Identify which cell holds the provided text, then report its (x, y) central coordinate. 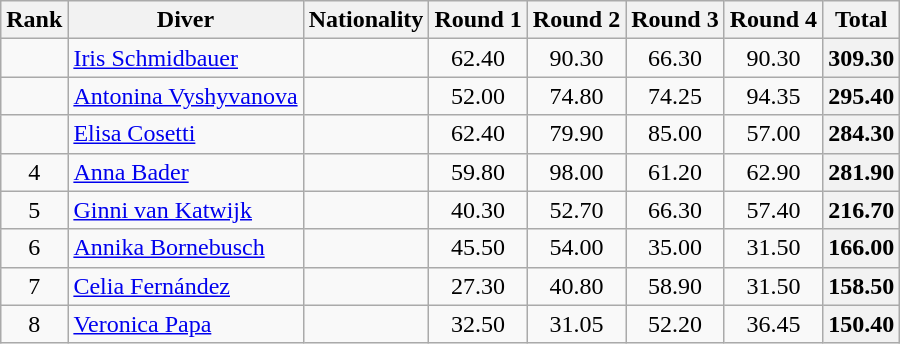
52.70 (576, 210)
85.00 (675, 134)
98.00 (576, 172)
Round 2 (576, 20)
7 (34, 286)
Round 4 (773, 20)
Round 1 (478, 20)
52.20 (675, 324)
Iris Schmidbauer (186, 58)
281.90 (862, 172)
5 (34, 210)
61.20 (675, 172)
Anna Bader (186, 172)
94.35 (773, 96)
4 (34, 172)
57.40 (773, 210)
158.50 (862, 286)
74.80 (576, 96)
Ginni van Katwijk (186, 210)
150.40 (862, 324)
57.00 (773, 134)
Elisa Cosetti (186, 134)
295.40 (862, 96)
Diver (186, 20)
52.00 (478, 96)
Annika Bornebusch (186, 248)
Veronica Papa (186, 324)
27.30 (478, 286)
Total (862, 20)
31.05 (576, 324)
36.45 (773, 324)
Celia Fernández (186, 286)
58.90 (675, 286)
32.50 (478, 324)
Rank (34, 20)
79.90 (576, 134)
Antonina Vyshyvanova (186, 96)
59.80 (478, 172)
45.50 (478, 248)
54.00 (576, 248)
309.30 (862, 58)
284.30 (862, 134)
74.25 (675, 96)
62.90 (773, 172)
166.00 (862, 248)
40.30 (478, 210)
35.00 (675, 248)
8 (34, 324)
6 (34, 248)
216.70 (862, 210)
Nationality (366, 20)
40.80 (576, 286)
Round 3 (675, 20)
